Capture the cell that displays the provided text and extract its [X, Y] central coordinate. 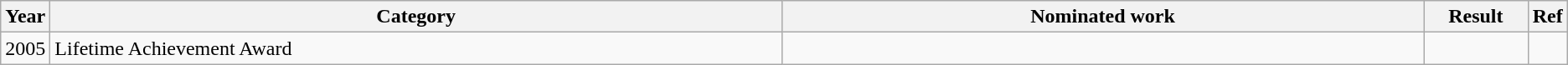
Year [25, 17]
Nominated work [1102, 17]
Ref [1548, 17]
Lifetime Achievement Award [416, 48]
Category [416, 17]
Result [1476, 17]
2005 [25, 48]
